Return (X, Y) of the center of cell containing provided text 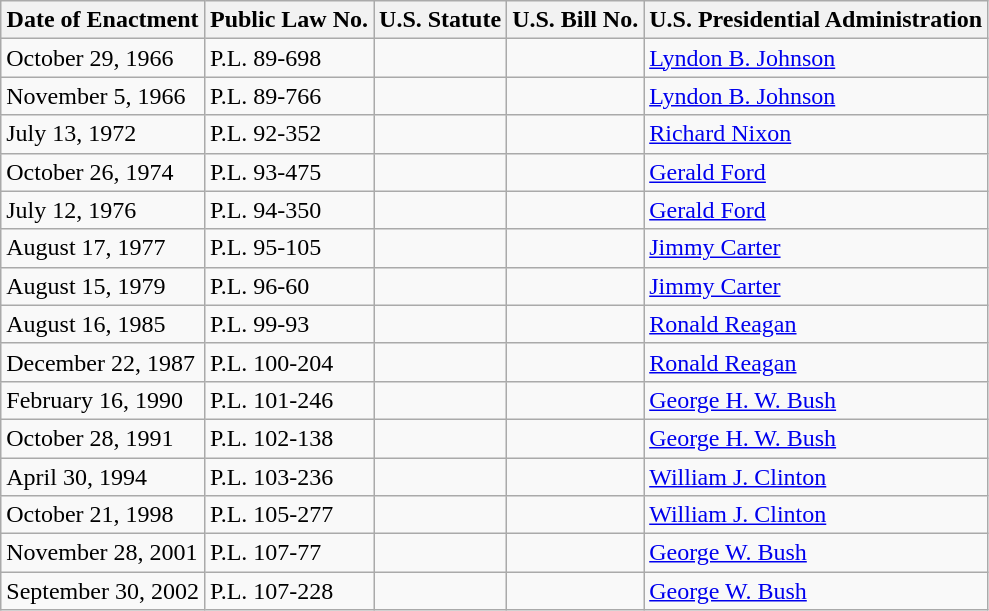
Date of Enactment (103, 20)
P.L. 92-352 (288, 134)
October 28, 1991 (103, 438)
October 29, 1966 (103, 58)
U.S. Bill No. (576, 20)
P.L. 94-350 (288, 210)
P.L. 95-105 (288, 248)
November 28, 2001 (103, 553)
P.L. 93-475 (288, 172)
P.L. 107-228 (288, 591)
September 30, 2002 (103, 591)
Richard Nixon (816, 134)
P.L. 101-246 (288, 400)
July 12, 1976 (103, 210)
P.L. 99-93 (288, 324)
P.L. 96-60 (288, 286)
October 26, 1974 (103, 172)
November 5, 1966 (103, 96)
P.L. 89-698 (288, 58)
August 16, 1985 (103, 324)
February 16, 1990 (103, 400)
P.L. 103-236 (288, 477)
Public Law No. (288, 20)
P.L. 105-277 (288, 515)
P.L. 100-204 (288, 362)
P.L. 102-138 (288, 438)
August 17, 1977 (103, 248)
P.L. 107-77 (288, 553)
U.S. Statute (440, 20)
October 21, 1998 (103, 515)
December 22, 1987 (103, 362)
August 15, 1979 (103, 286)
U.S. Presidential Administration (816, 20)
July 13, 1972 (103, 134)
April 30, 1994 (103, 477)
P.L. 89-766 (288, 96)
